From the cell containing the given text, extract its center point as [X, Y] coordinate. 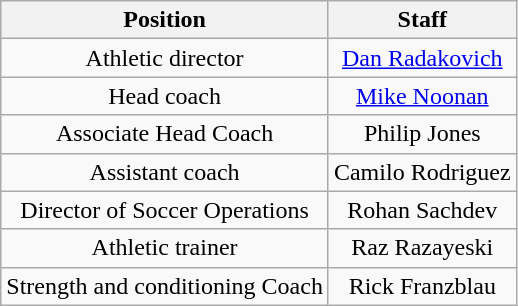
Staff [422, 20]
Raz Razayeski [422, 248]
Director of Soccer Operations [165, 210]
Associate Head Coach [165, 134]
Dan Radakovich [422, 58]
Strength and conditioning Coach [165, 286]
Rick Franzblau [422, 286]
Assistant coach [165, 172]
Head coach [165, 96]
Camilo Rodriguez [422, 172]
Mike Noonan [422, 96]
Athletic trainer [165, 248]
Athletic director [165, 58]
Rohan Sachdev [422, 210]
Position [165, 20]
Philip Jones [422, 134]
